Provide the [X, Y] coordinate of the cell's center where the given text is located.  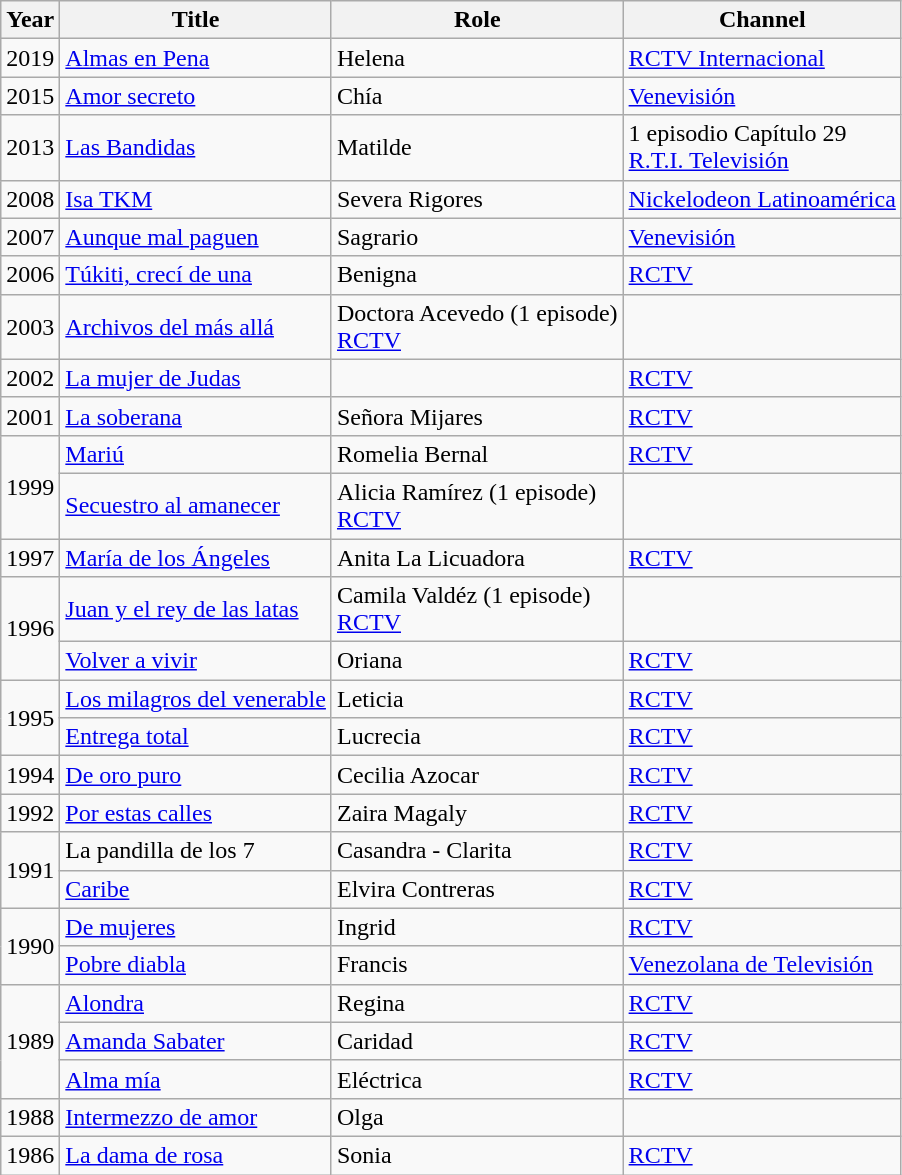
María de los Ángeles [196, 557]
Benigna [477, 275]
Caridad [477, 1041]
La mujer de Judas [196, 378]
Isa TKM [196, 199]
La soberana [196, 416]
Mariú [196, 454]
Por estas calles [196, 813]
Almas en Pena [196, 58]
Nickelodeon Latinoamérica [762, 199]
1989 [30, 1041]
Sagrario [477, 237]
2019 [30, 58]
Doctora Acevedo (1 episode)RCTV [477, 326]
Role [477, 20]
Amanda Sabater [196, 1041]
Caribe [196, 889]
1986 [30, 1155]
La dama de rosa [196, 1155]
Zaira Magaly [477, 813]
Lucrecia [477, 737]
Oriana [477, 661]
Casandra - Clarita [477, 851]
1995 [30, 718]
Amor secreto [196, 96]
Señora Mijares [477, 416]
Channel [762, 20]
Title [196, 20]
Elvira Contreras [477, 889]
De mujeres [196, 927]
Francis [477, 965]
Archivos del más allá [196, 326]
Matilde [477, 148]
La pandilla de los 7 [196, 851]
Cecilia Azocar [477, 775]
Anita La Licuadora [477, 557]
Regina [477, 1003]
Sonia [477, 1155]
1988 [30, 1117]
1 episodio Capítulo 29R.T.I. Televisión [762, 148]
Leticia [477, 699]
2008 [30, 199]
Pobre diabla [196, 965]
Los milagros del venerable [196, 699]
1990 [30, 946]
1994 [30, 775]
2006 [30, 275]
Venezolana de Televisión [762, 965]
Alondra [196, 1003]
2002 [30, 378]
Alma mía [196, 1079]
1999 [30, 486]
Chía [477, 96]
Romelia Bernal [477, 454]
Eléctrica [477, 1079]
1991 [30, 870]
Severa Rigores [477, 199]
Olga [477, 1117]
Secuestro al amanecer [196, 506]
2007 [30, 237]
Las Bandidas [196, 148]
Juan y el rey de las latas [196, 610]
De oro puro [196, 775]
Ingrid [477, 927]
Helena [477, 58]
1996 [30, 628]
Year [30, 20]
RCTV Internacional [762, 58]
1992 [30, 813]
2003 [30, 326]
Camila Valdéz (1 episode)RCTV [477, 610]
Aunque mal paguen [196, 237]
Entrega total [196, 737]
2013 [30, 148]
2015 [30, 96]
Túkiti, crecí de una [196, 275]
1997 [30, 557]
Volver a vivir [196, 661]
Alicia Ramírez (1 episode)RCTV [477, 506]
Intermezzo de amor [196, 1117]
2001 [30, 416]
